Detect which cell encompasses the target text, then output its [X, Y] center coordinate. 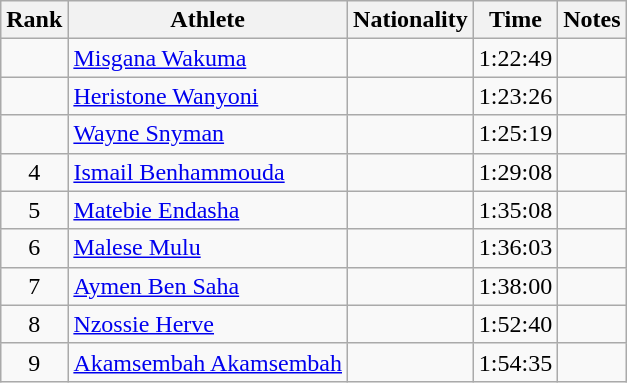
Rank [34, 20]
Misgana Wakuma [208, 58]
6 [34, 248]
8 [34, 324]
1:29:08 [515, 172]
1:22:49 [515, 58]
Notes [592, 20]
1:54:35 [515, 362]
Aymen Ben Saha [208, 286]
4 [34, 172]
Athlete [208, 20]
7 [34, 286]
1:25:19 [515, 134]
Malese Mulu [208, 248]
1:23:26 [515, 96]
1:38:00 [515, 286]
Akamsembah Akamsembah [208, 362]
Nzossie Herve [208, 324]
5 [34, 210]
Nationality [411, 20]
Matebie Endasha [208, 210]
1:52:40 [515, 324]
1:36:03 [515, 248]
Wayne Snyman [208, 134]
Ismail Benhammouda [208, 172]
1:35:08 [515, 210]
Time [515, 20]
9 [34, 362]
Heristone Wanyoni [208, 96]
